Provide the [X, Y] coordinate of the cell's center where the given text is located.  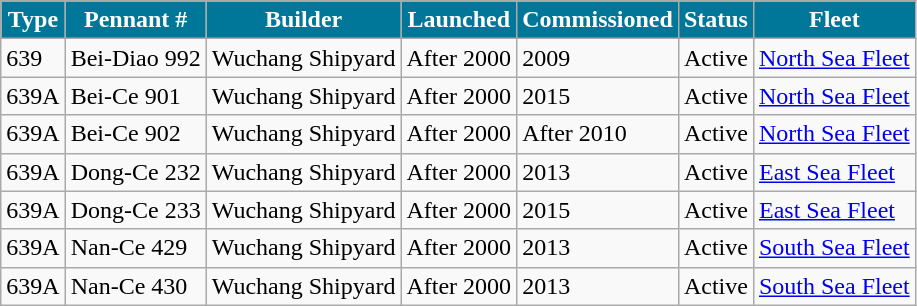
Dong-Ce 233 [136, 210]
Bei-Ce 902 [136, 134]
Pennant # [136, 20]
2009 [598, 58]
Type [33, 20]
Status [716, 20]
Nan-Ce 430 [136, 286]
After 2010 [598, 134]
Nan-Ce 429 [136, 248]
639 [33, 58]
Bei-Diao 992 [136, 58]
Launched [459, 20]
Builder [304, 20]
Commissioned [598, 20]
Fleet [834, 20]
Bei-Ce 901 [136, 96]
Dong-Ce 232 [136, 172]
